Locate the cell with the specified text and output its (x, y) center coordinate. 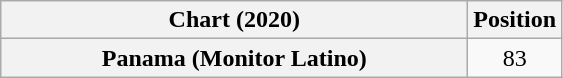
Chart (2020) (234, 20)
83 (515, 58)
Panama (Monitor Latino) (234, 58)
Position (515, 20)
